Output the [x, y] coordinate of the center of the cell containing the given text.  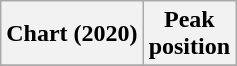
Chart (2020) [72, 34]
Peakposition [189, 34]
